Output the [X, Y] coordinate of the center of the cell containing the given text.  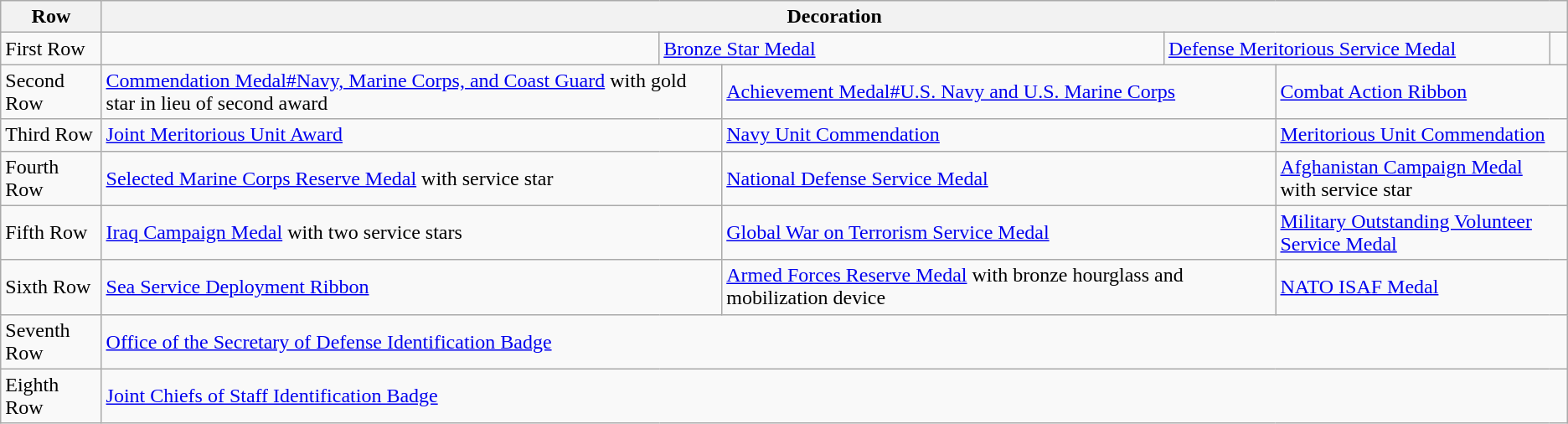
Third Row [51, 135]
Global War on Terrorism Service Medal [998, 233]
Commendation Medal#Navy, Marine Corps, and Coast Guard with gold star in lieu of second award [412, 92]
Eighth Row [51, 396]
First Row [51, 49]
Military Outstanding Volunteer Service Medal [1421, 233]
Joint Meritorious Unit Award [412, 135]
Office of the Secretary of Defense Identification Badge [834, 342]
Joint Chiefs of Staff Identification Badge [834, 396]
Decoration [834, 17]
Seventh Row [51, 342]
Meritorious Unit Commendation [1421, 135]
Navy Unit Commendation [998, 135]
NATO ISAF Medal [1421, 287]
Selected Marine Corps Reserve Medal with service star [412, 178]
Row [51, 17]
Fourth Row [51, 178]
Sea Service Deployment Ribbon [412, 287]
Fifth Row [51, 233]
Achievement Medal#U.S. Navy and U.S. Marine Corps [998, 92]
National Defense Service Medal [998, 178]
Iraq Campaign Medal with two service stars [412, 233]
Combat Action Ribbon [1421, 92]
Defense Meritorious Service Medal [1356, 49]
Armed Forces Reserve Medal with bronze hourglass and mobilization device [998, 287]
Afghanistan Campaign Medal with service star [1421, 178]
Bronze Star Medal [911, 49]
Second Row [51, 92]
Sixth Row [51, 287]
